For the text-containing cell, return its midpoint in [x, y] coordinate format. 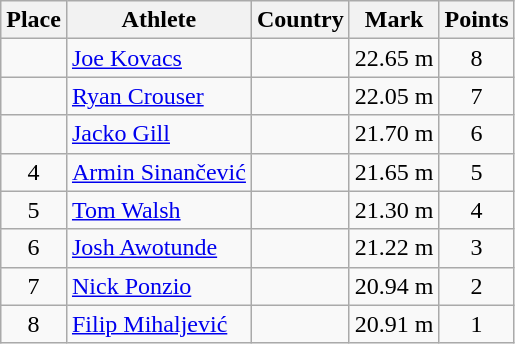
Country [300, 20]
22.05 m [394, 96]
Points [476, 20]
Nick Ponzio [158, 286]
3 [476, 248]
21.65 m [394, 172]
Place [34, 20]
Tom Walsh [158, 210]
Athlete [158, 20]
21.70 m [394, 134]
21.22 m [394, 248]
1 [476, 324]
22.65 m [394, 58]
Mark [394, 20]
21.30 m [394, 210]
Filip Mihaljević [158, 324]
20.94 m [394, 286]
2 [476, 286]
Jacko Gill [158, 134]
Josh Awotunde [158, 248]
Ryan Crouser [158, 96]
Armin Sinančević [158, 172]
20.91 m [394, 324]
Joe Kovacs [158, 58]
